Identify which cell holds the provided text, then report its [X, Y] central coordinate. 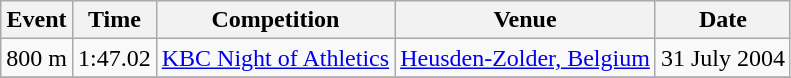
800 m [37, 58]
Venue [526, 20]
Date [722, 20]
Event [37, 20]
1:47.02 [114, 58]
Competition [275, 20]
Heusden-Zolder, Belgium [526, 58]
KBC Night of Athletics [275, 58]
Time [114, 20]
31 July 2004 [722, 58]
